Extract the [X, Y] coordinate from the center of the cell holding the provided text.  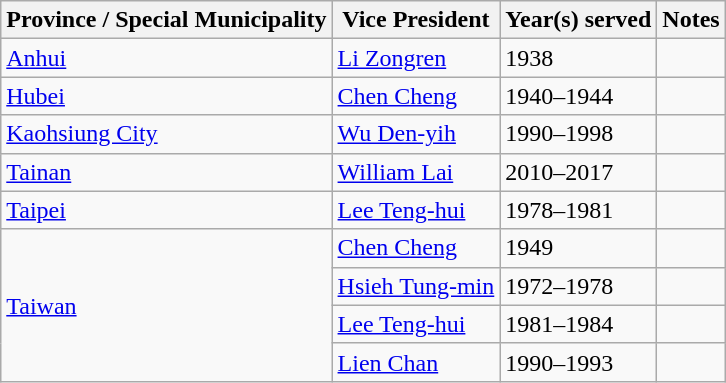
Kaohsiung City [166, 134]
Vice President [416, 20]
1972–1978 [578, 286]
Hsieh Tung-min [416, 286]
Province / Special Municipality [166, 20]
Taiwan [166, 305]
Taipei [166, 210]
Lien Chan [416, 362]
Tainan [166, 172]
1949 [578, 248]
1990–1993 [578, 362]
1981–1984 [578, 324]
2010–2017 [578, 172]
1990–1998 [578, 134]
1978–1981 [578, 210]
William Lai [416, 172]
1940–1944 [578, 96]
Wu Den-yih [416, 134]
1938 [578, 58]
Notes [691, 20]
Anhui [166, 58]
Li Zongren [416, 58]
Year(s) served [578, 20]
Hubei [166, 96]
